Return [x, y] of the center of cell containing provided text 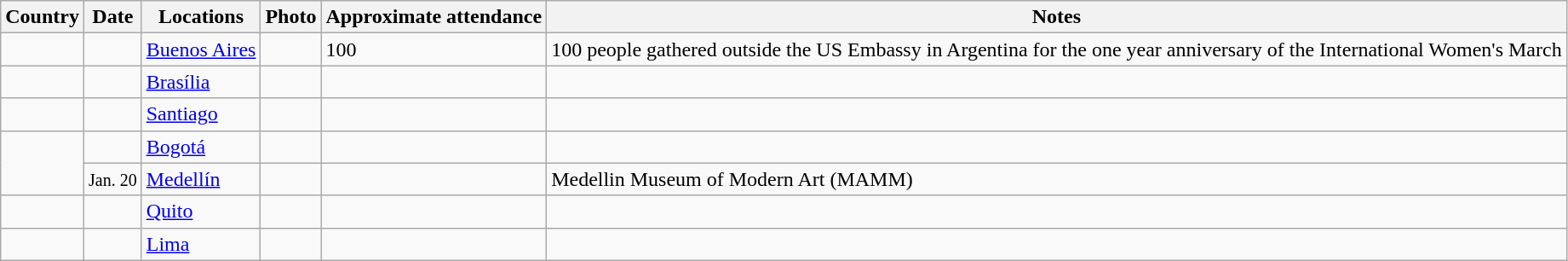
Bogotá [201, 147]
100 [434, 49]
100 people gathered outside the US Embassy in Argentina for the one year anniversary of the International Women's March [1057, 49]
Medellín [201, 179]
Quito [201, 212]
Lima [201, 244]
Date [112, 17]
Buenos Aires [201, 49]
Jan. 20 [112, 179]
Approximate attendance [434, 17]
Photo [291, 17]
Locations [201, 17]
Country [43, 17]
Notes [1057, 17]
Medellin Museum of Modern Art (MAMM) [1057, 179]
Brasília [201, 82]
Santiago [201, 114]
